Locate the cell with the specified text and output its (x, y) center coordinate. 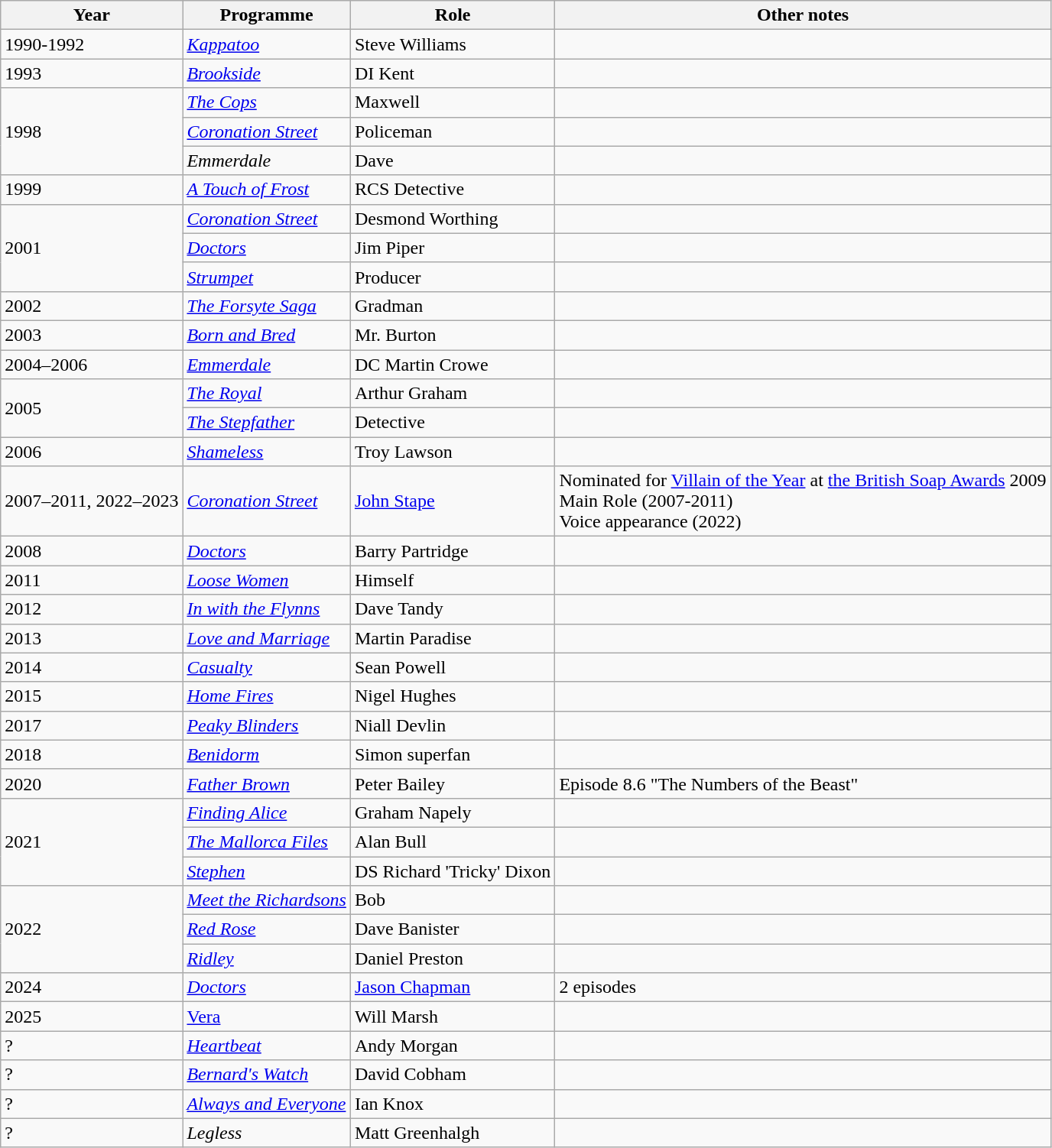
Home Fires (266, 696)
2002 (92, 306)
Nominated for Villain of the Year at the British Soap Awards 2009Main Role (2007-2011)Voice appearance (2022) (803, 501)
Jason Chapman (453, 987)
2018 (92, 754)
Born and Bred (266, 335)
Steve Williams (453, 44)
DS Richard 'Tricky' Dixon (453, 871)
Red Rose (266, 929)
Mr. Burton (453, 335)
Graham Napely (453, 812)
1999 (92, 190)
Bernard's Watch (266, 1075)
Sean Powell (453, 667)
Father Brown (266, 783)
Strumpet (266, 277)
2008 (92, 551)
2003 (92, 335)
Stephen (266, 871)
Niall Devlin (453, 725)
The Forsyte Saga (266, 306)
Love and Marriage (266, 638)
DI Kent (453, 73)
2025 (92, 1017)
1998 (92, 131)
Detective (453, 423)
The Cops (266, 102)
The Stepfather (266, 423)
2006 (92, 452)
Policeman (453, 131)
Shameless (266, 452)
2022 (92, 929)
Dave Tandy (453, 609)
Himself (453, 580)
Martin Paradise (453, 638)
Loose Women (266, 580)
Nigel Hughes (453, 696)
A Touch of Frost (266, 190)
2005 (92, 408)
Role (453, 15)
2 episodes (803, 987)
2001 (92, 248)
Producer (453, 277)
2007–2011, 2022–2023 (92, 501)
Year (92, 15)
Kappatoo (266, 44)
Peter Bailey (453, 783)
Matt Greenhalgh (453, 1133)
Ian Knox (453, 1104)
Episode 8.6 "The Numbers of the Beast" (803, 783)
Barry Partridge (453, 551)
2015 (92, 696)
Andy Morgan (453, 1046)
John Stape (453, 501)
DC Martin Crowe (453, 365)
Desmond Worthing (453, 219)
2014 (92, 667)
In with the Flynns (266, 609)
Simon superfan (453, 754)
Heartbeat (266, 1046)
Ridley (266, 958)
Arthur Graham (453, 394)
Dave (453, 161)
2024 (92, 987)
Troy Lawson (453, 452)
2012 (92, 609)
Benidorm (266, 754)
David Cobham (453, 1075)
Programme (266, 15)
2021 (92, 842)
Jim Piper (453, 248)
2020 (92, 783)
1990-1992 (92, 44)
Gradman (453, 306)
Meet the Richardsons (266, 900)
1993 (92, 73)
Vera (266, 1017)
Legless (266, 1133)
Alan Bull (453, 842)
Always and Everyone (266, 1104)
Maxwell (453, 102)
Finding Alice (266, 812)
Bob (453, 900)
Casualty (266, 667)
Dave Banister (453, 929)
Peaky Blinders (266, 725)
The Royal (266, 394)
2011 (92, 580)
The Mallorca Files (266, 842)
2017 (92, 725)
Other notes (803, 15)
Daniel Preston (453, 958)
Brookside (266, 73)
2013 (92, 638)
2004–2006 (92, 365)
Will Marsh (453, 1017)
RCS Detective (453, 190)
